For the text-containing cell, return its midpoint in (X, Y) coordinate format. 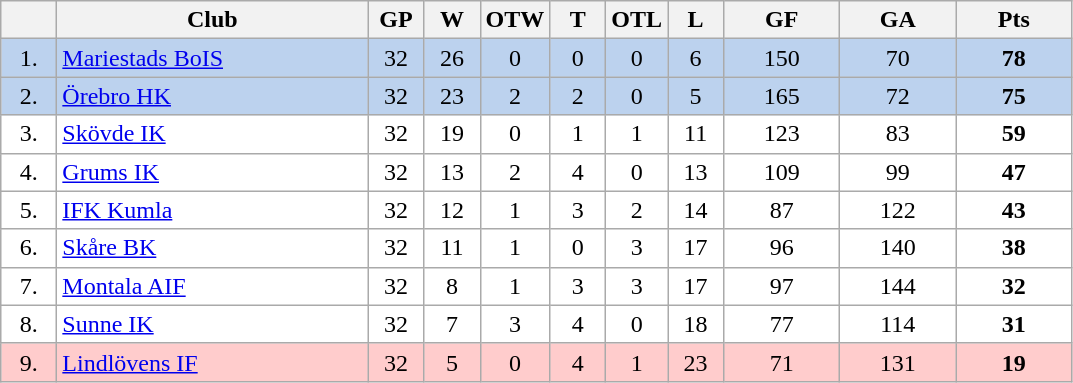
38 (1014, 248)
140 (898, 248)
Skövde IK (212, 134)
OTL (637, 20)
70 (898, 58)
GP (396, 20)
2. (29, 96)
5. (29, 210)
Lindlövens IF (212, 362)
Grums IK (212, 172)
72 (898, 96)
109 (782, 172)
114 (898, 324)
122 (898, 210)
Montala AIF (212, 286)
9. (29, 362)
18 (696, 324)
150 (782, 58)
W (452, 20)
3. (29, 134)
83 (898, 134)
75 (1014, 96)
71 (782, 362)
GF (782, 20)
99 (898, 172)
96 (782, 248)
144 (898, 286)
87 (782, 210)
Pts (1014, 20)
43 (1014, 210)
97 (782, 286)
7. (29, 286)
31 (1014, 324)
77 (782, 324)
165 (782, 96)
131 (898, 362)
123 (782, 134)
1. (29, 58)
6 (696, 58)
26 (452, 58)
4. (29, 172)
59 (1014, 134)
L (696, 20)
47 (1014, 172)
Club (212, 20)
GA (898, 20)
6. (29, 248)
OTW (515, 20)
T (578, 20)
Mariestads BoIS (212, 58)
Örebro HK (212, 96)
IFK Kumla (212, 210)
12 (452, 210)
78 (1014, 58)
Skåre BK (212, 248)
7 (452, 324)
8 (452, 286)
8. (29, 324)
14 (696, 210)
Sunne IK (212, 324)
